Extract the [X, Y] coordinate from the center of the cell holding the provided text.  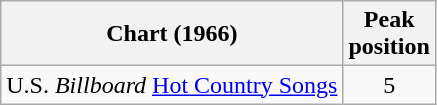
U.S. Billboard Hot Country Songs [172, 85]
Peakposition [389, 34]
Chart (1966) [172, 34]
5 [389, 85]
